Search for the cell housing the specified text and yield its [x, y] center coordinate. 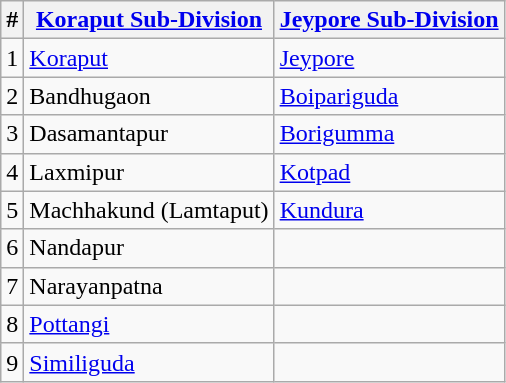
Pottangi [149, 324]
Bandhugaon [149, 96]
Borigumma [389, 134]
Dasamantapur [149, 134]
Similiguda [149, 362]
Jeypore [389, 58]
3 [12, 134]
1 [12, 58]
8 [12, 324]
9 [12, 362]
Narayanpatna [149, 286]
6 [12, 248]
# [12, 20]
5 [12, 210]
Koraput Sub-Division [149, 20]
2 [12, 96]
Laxmipur [149, 172]
Nandapur [149, 248]
Boipariguda [389, 96]
Jeypore Sub-Division [389, 20]
7 [12, 286]
Koraput [149, 58]
Machhakund (Lamtaput) [149, 210]
Kundura [389, 210]
Kotpad [389, 172]
4 [12, 172]
